Scan for the cell matching the given text and deliver its (x, y) coordinate at center. 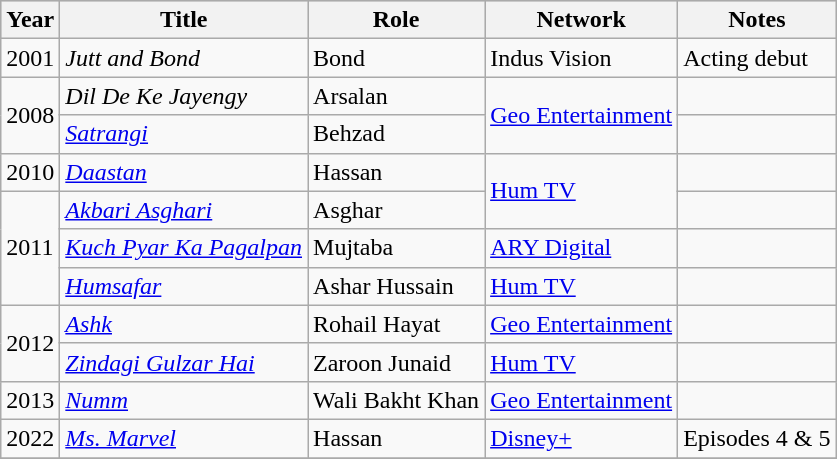
ARY Digital (582, 248)
Ashk (184, 324)
Dil De Ke Jayengy (184, 96)
Rohail Hayat (396, 324)
Kuch Pyar Ka Pagalpan (184, 248)
Network (582, 20)
Year (30, 20)
Indus Vision (582, 58)
Episodes 4 & 5 (757, 438)
2022 (30, 438)
Zaroon Junaid (396, 362)
2012 (30, 343)
Jutt and Bond (184, 58)
2008 (30, 115)
Asghar (396, 210)
Role (396, 20)
Disney+ (582, 438)
Wali Bakht Khan (396, 400)
Ms. Marvel (184, 438)
Daastan (184, 172)
Bond (396, 58)
2010 (30, 172)
Notes (757, 20)
2001 (30, 58)
Humsafar (184, 286)
Akbari Asghari (184, 210)
Behzad (396, 134)
Zindagi Gulzar Hai (184, 362)
Arsalan (396, 96)
Title (184, 20)
Numm (184, 400)
Acting debut (757, 58)
Ashar Hussain (396, 286)
Mujtaba (396, 248)
2013 (30, 400)
Satrangi (184, 134)
2011 (30, 248)
